Output the (x, y) coordinate of the center of the cell containing the given text.  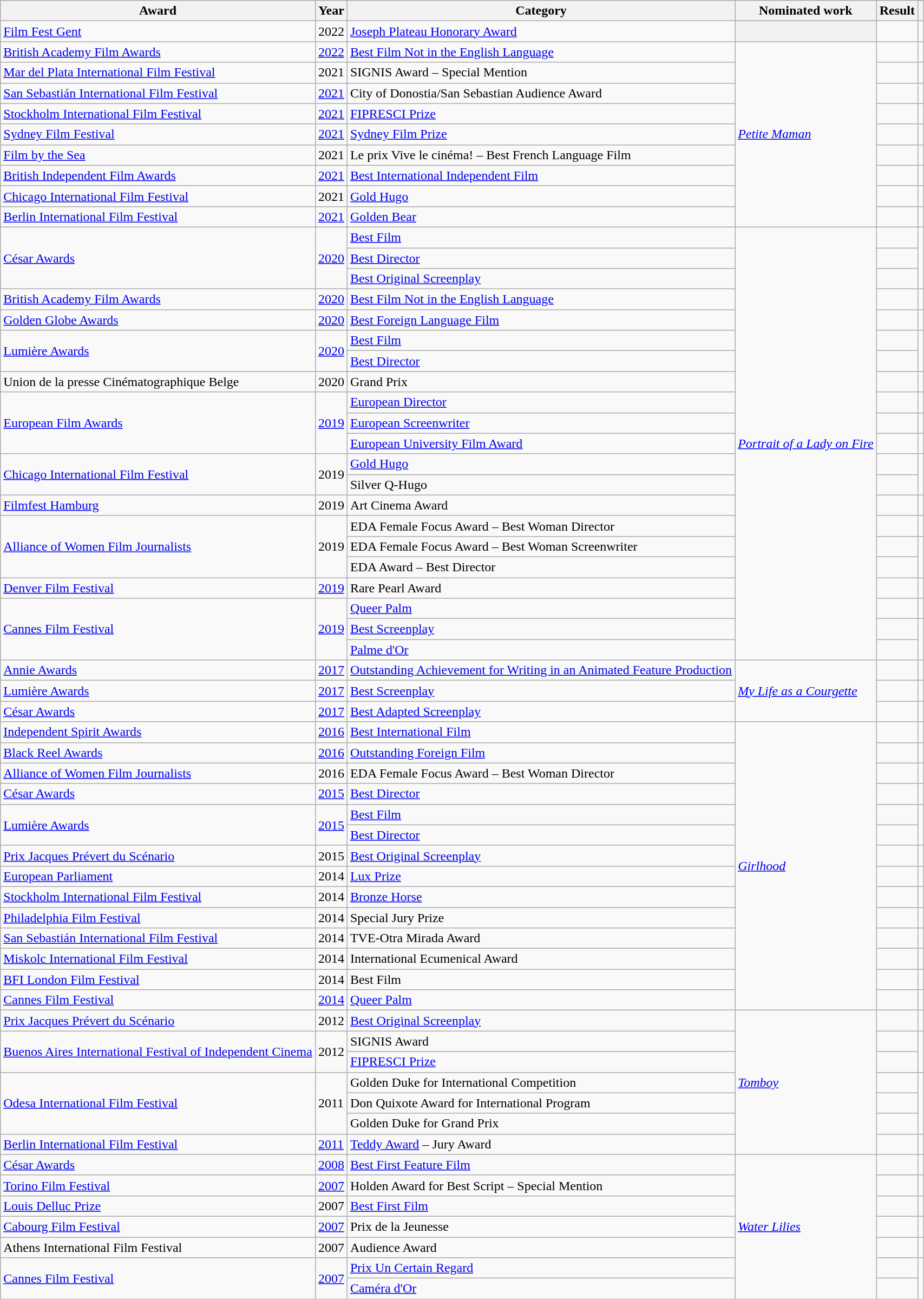
European Director (541, 402)
Golden Duke for Grand Prix (541, 1124)
2008 (331, 1165)
Best International Independent Film (541, 175)
Grand Prix (541, 382)
Holden Award for Best Script – Special Mention (541, 1185)
Award (158, 11)
Prix Un Certain Regard (541, 1268)
Lux Prize (541, 876)
My Life as a Courgette (806, 691)
BFI London Film Festival (158, 980)
Year (331, 11)
Black Reel Awards (158, 753)
Best First Feature Film (541, 1165)
Special Jury Prize (541, 918)
Silver Q-Hugo (541, 485)
Best International Film (541, 732)
EDA Female Focus Award – Best Woman Screenwriter (541, 546)
European Film Awards (158, 423)
European University Film Award (541, 443)
Water Lilies (806, 1226)
Best Adapted Screenplay (541, 711)
European Screenwriter (541, 423)
Sydney Film Festival (158, 134)
Mar del Plata International Film Festival (158, 73)
Palme d'Or (541, 650)
Best First Film (541, 1206)
SIGNIS Award (541, 1041)
Don Quixote Award for International Program (541, 1103)
Result (897, 11)
Buenos Aires International Festival of Independent Cinema (158, 1052)
Denver Film Festival (158, 588)
International Ecumenical Award (541, 959)
Art Cinema Award (541, 505)
European Parliament (158, 876)
Girlhood (806, 866)
Filmfest Hamburg (158, 505)
Petite Maman (806, 134)
Outstanding Foreign Film (541, 753)
Portrait of a Lady on Fire (806, 443)
Sydney Film Prize (541, 134)
Cabourg Film Festival (158, 1226)
TVE-Otra Mirada Award (541, 938)
Golden Globe Awards (158, 320)
City of Donostia/San Sebastian Audience Award (541, 93)
EDA Award – Best Director (541, 567)
Rare Pearl Award (541, 588)
Joseph Plateau Honorary Award (541, 31)
Le prix Vive le cinéma! – Best French Language Film (541, 155)
Annie Awards (158, 670)
Athens International Film Festival (158, 1247)
Caméra d'Or (541, 1289)
Louis Delluc Prize (158, 1206)
Category (541, 11)
Film Fest Gent (158, 31)
Odesa International Film Festival (158, 1103)
Torino Film Festival (158, 1185)
Prix de la Jeunesse (541, 1226)
Bronze Horse (541, 897)
Golden Bear (541, 217)
Philadelphia Film Festival (158, 918)
Golden Duke for International Competition (541, 1082)
Audience Award (541, 1247)
British Independent Film Awards (158, 175)
Film by the Sea (158, 155)
Nominated work (806, 11)
Outstanding Achievement for Writing in an Animated Feature Production (541, 670)
Miskolc International Film Festival (158, 959)
Best Foreign Language Film (541, 320)
SIGNIS Award – Special Mention (541, 73)
Teddy Award – Jury Award (541, 1144)
Independent Spirit Awards (158, 732)
Tomboy (806, 1082)
Union de la presse Cinématographique Belge (158, 382)
